Find where the given text appears and provide that cell's center as [x, y] coordinate. 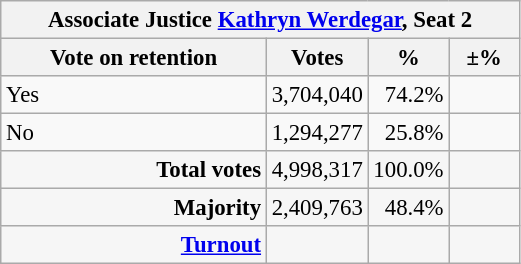
Votes [317, 58]
±% [484, 58]
Total votes [134, 170]
Vote on retention [134, 58]
2,409,763 [317, 208]
Yes [134, 95]
100.0% [408, 170]
48.4% [408, 208]
74.2% [408, 95]
25.8% [408, 133]
Turnout [134, 245]
Associate Justice Kathryn Werdegar, Seat 2 [260, 20]
Majority [134, 208]
No [134, 133]
4,998,317 [317, 170]
% [408, 58]
1,294,277 [317, 133]
3,704,040 [317, 95]
